Return the (x, y) coordinate for the center point of the cell that contains the specified text.  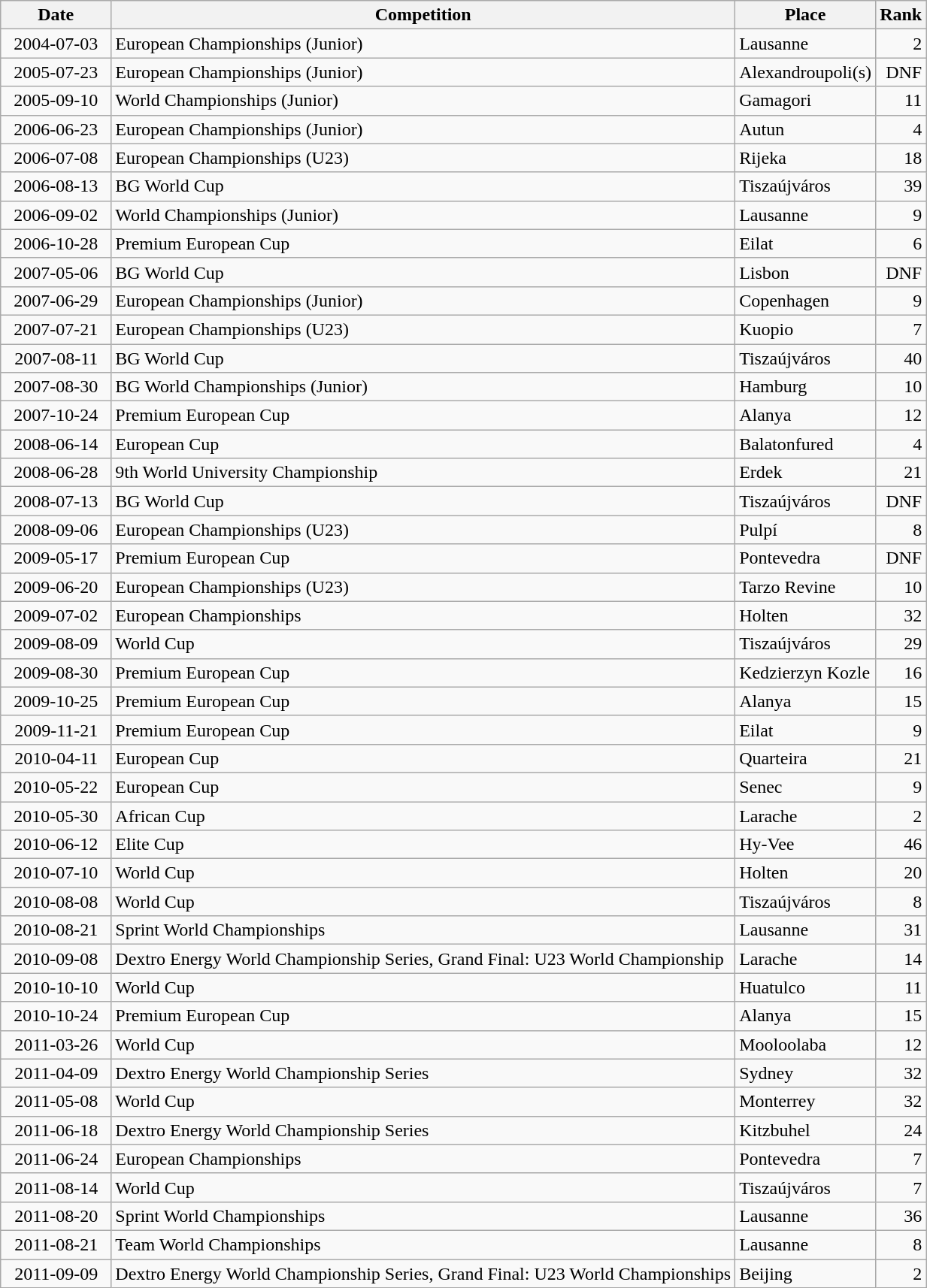
6 (901, 243)
Kedzierzyn Kozle (806, 673)
9th World University Championship (423, 473)
2007-06-29 (56, 301)
2009-05-17 (56, 558)
2007-10-24 (56, 416)
40 (901, 358)
Huatulco (806, 987)
Alexandroupoli(s) (806, 72)
36 (901, 1216)
2011-04-09 (56, 1073)
2010-10-24 (56, 1016)
Hamburg (806, 387)
Erdek (806, 473)
2005-07-23 (56, 72)
Competition (423, 15)
BG World Championships (Junior) (423, 387)
39 (901, 186)
African Cup (423, 815)
2009-11-21 (56, 730)
2010-05-22 (56, 787)
Balatonfured (806, 444)
2011-03-26 (56, 1045)
Lisbon (806, 272)
Dextro Energy World Championship Series, Grand Final: U23 World Championship (423, 959)
2008-06-14 (56, 444)
Dextro Energy World Championship Series, Grand Final: U23 World Championships (423, 1274)
20 (901, 873)
Gamagori (806, 101)
14 (901, 959)
2011-08-20 (56, 1216)
2008-09-06 (56, 530)
2011-06-24 (56, 1159)
Quarteira (806, 758)
24 (901, 1130)
2005-09-10 (56, 101)
Beijing (806, 1274)
2008-07-13 (56, 501)
31 (901, 930)
Kuopio (806, 329)
Senec (806, 787)
Team World Championships (423, 1244)
2007-05-06 (56, 272)
Hy-Vee (806, 845)
2010-07-10 (56, 873)
Copenhagen (806, 301)
2007-08-30 (56, 387)
Pulpí (806, 530)
2009-06-20 (56, 587)
2006-07-08 (56, 158)
Monterrey (806, 1102)
18 (901, 158)
2010-08-21 (56, 930)
Autun (806, 129)
2006-06-23 (56, 129)
16 (901, 673)
2009-08-30 (56, 673)
2006-08-13 (56, 186)
Elite Cup (423, 845)
2004-07-03 (56, 44)
2011-06-18 (56, 1130)
Sydney (806, 1073)
Kitzbuhel (806, 1130)
2010-09-08 (56, 959)
2011-08-14 (56, 1187)
2011-05-08 (56, 1102)
Rank (901, 15)
Place (806, 15)
2010-08-08 (56, 902)
2009-10-25 (56, 701)
2006-10-28 (56, 243)
2007-08-11 (56, 358)
29 (901, 644)
2010-10-10 (56, 987)
Mooloolaba (806, 1045)
2008-06-28 (56, 473)
2010-05-30 (56, 815)
2011-09-09 (56, 1274)
Date (56, 15)
2009-08-09 (56, 644)
2009-07-02 (56, 615)
Rijeka (806, 158)
2010-06-12 (56, 845)
2011-08-21 (56, 1244)
2010-04-11 (56, 758)
Tarzo Revine (806, 587)
46 (901, 845)
2006-09-02 (56, 215)
2007-07-21 (56, 329)
